Return the [x, y] coordinate for the center point of the cell that contains the specified text.  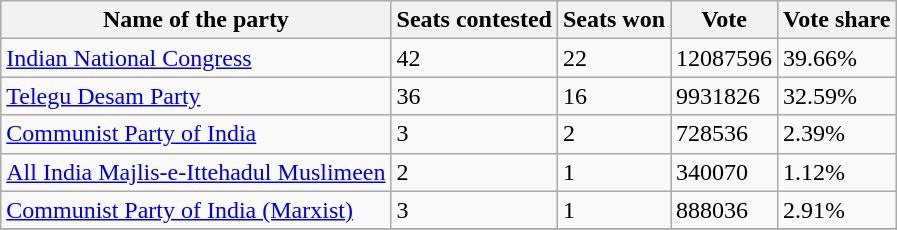
42 [474, 58]
340070 [724, 172]
888036 [724, 210]
Vote share [837, 20]
All India Majlis-e-Ittehadul Muslimeen [196, 172]
12087596 [724, 58]
2.39% [837, 134]
39.66% [837, 58]
Vote [724, 20]
1.12% [837, 172]
Name of the party [196, 20]
Indian National Congress [196, 58]
22 [614, 58]
Communist Party of India [196, 134]
32.59% [837, 96]
Telegu Desam Party [196, 96]
9931826 [724, 96]
2.91% [837, 210]
Seats won [614, 20]
36 [474, 96]
728536 [724, 134]
Communist Party of India (Marxist) [196, 210]
Seats contested [474, 20]
16 [614, 96]
